Locate the cell with the specified text and output its (X, Y) center coordinate. 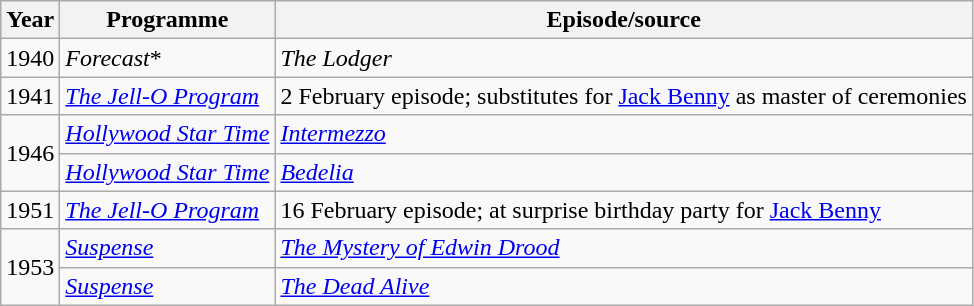
Bedelia (624, 172)
1951 (30, 210)
The Dead Alive (624, 286)
The Mystery of Edwin Drood (624, 248)
1946 (30, 153)
1953 (30, 267)
16 February episode; at surprise birthday party for Jack Benny (624, 210)
The Lodger (624, 58)
1941 (30, 96)
Episode/source (624, 20)
1940 (30, 58)
Year (30, 20)
Intermezzo (624, 134)
Programme (168, 20)
2 February episode; substitutes for Jack Benny as master of ceremonies (624, 96)
Forecast* (168, 58)
